Identify which cell holds the provided text, then report its [X, Y] central coordinate. 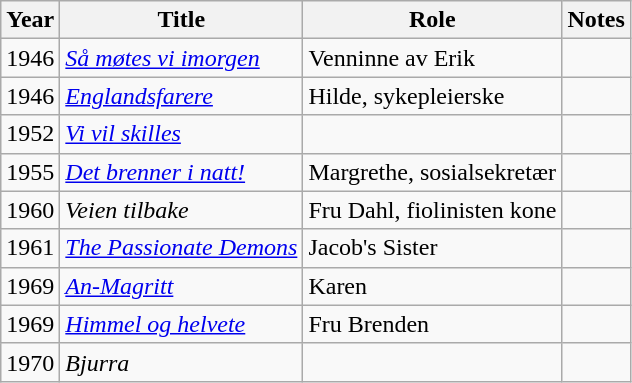
1961 [30, 248]
Notes [596, 20]
Year [30, 20]
1952 [30, 134]
Englandsfarere [182, 96]
Vi vil skilles [182, 134]
1955 [30, 172]
1970 [30, 362]
Hilde, sykepleierske [432, 96]
Bjurra [182, 362]
Fru Brenden [432, 324]
Veien tilbake [182, 210]
Karen [432, 286]
Title [182, 20]
Role [432, 20]
Så møtes vi imorgen [182, 58]
Himmel og helvete [182, 324]
Det brenner i natt! [182, 172]
1960 [30, 210]
Venninne av Erik [432, 58]
Fru Dahl, fiolinisten kone [432, 210]
An-Magritt [182, 286]
The Passionate Demons [182, 248]
Jacob's Sister [432, 248]
Margrethe, sosialsekretær [432, 172]
